Scan for the cell matching the given text and deliver its (X, Y) coordinate at center. 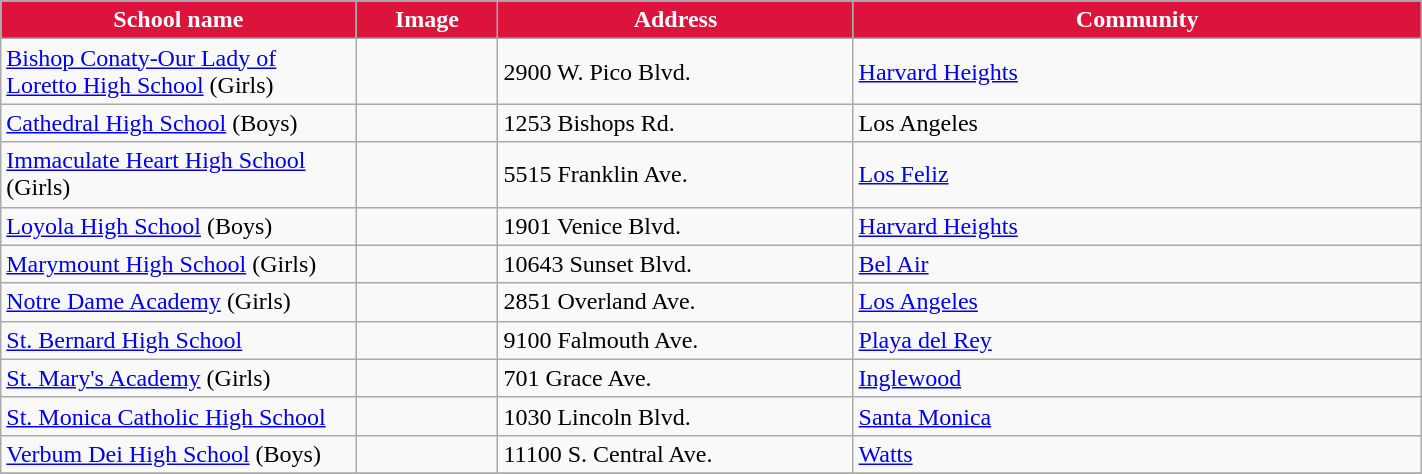
1030 Lincoln Blvd. (676, 416)
Notre Dame Academy (Girls) (178, 302)
Playa del Rey (1137, 340)
Loyola High School (Boys) (178, 226)
Marymount High School (Girls) (178, 264)
1901 Venice Blvd. (676, 226)
School name (178, 20)
11100 S. Central Ave. (676, 454)
Los Feliz (1137, 174)
Address (676, 20)
2851 Overland Ave. (676, 302)
5515 Franklin Ave. (676, 174)
St. Monica Catholic High School (178, 416)
701 Grace Ave. (676, 378)
2900 W. Pico Blvd. (676, 72)
Immaculate Heart High School (Girls) (178, 174)
Verbum Dei High School (Boys) (178, 454)
Bel Air (1137, 264)
Watts (1137, 454)
Image (427, 20)
Community (1137, 20)
St. Bernard High School (178, 340)
Bishop Conaty-Our Lady of Loretto High School (Girls) (178, 72)
Inglewood (1137, 378)
10643 Sunset Blvd. (676, 264)
Cathedral High School (Boys) (178, 123)
St. Mary's Academy (Girls) (178, 378)
9100 Falmouth Ave. (676, 340)
Santa Monica (1137, 416)
1253 Bishops Rd. (676, 123)
